Return [X, Y] of the center of cell containing provided text 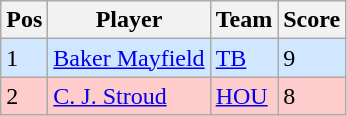
Team [244, 20]
Score [312, 20]
2 [24, 96]
Baker Mayfield [129, 58]
C. J. Stroud [129, 96]
8 [312, 96]
TB [244, 58]
1 [24, 58]
HOU [244, 96]
9 [312, 58]
Pos [24, 20]
Player [129, 20]
